Capture the cell that displays the provided text and extract its [X, Y] central coordinate. 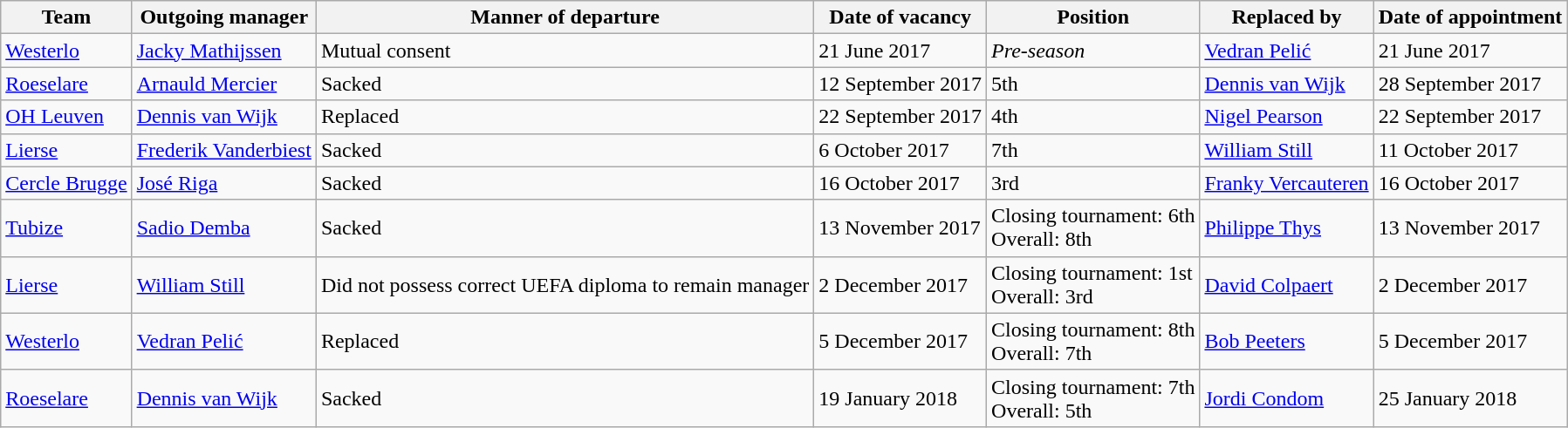
25 January 2018 [1470, 397]
Team [66, 17]
Closing tournament: 8thOverall: 7th [1093, 342]
Manner of departure [565, 17]
David Colpaert [1286, 284]
Jacky Mathijssen [223, 51]
OH Leuven [66, 117]
Jordi Condom [1286, 397]
Closing tournament: 6thOverall: 8th [1093, 228]
4th [1093, 117]
11 October 2017 [1470, 150]
Did not possess correct UEFA diploma to remain manager [565, 284]
Outgoing manager [223, 17]
7th [1093, 150]
Date of vacancy [900, 17]
Philippe Thys [1286, 228]
19 January 2018 [900, 397]
Nigel Pearson [1286, 117]
Franky Vercauteren [1286, 183]
Mutual consent [565, 51]
28 September 2017 [1470, 84]
Position [1093, 17]
Tubize [66, 228]
6 October 2017 [900, 150]
Closing tournament: 1stOverall: 3rd [1093, 284]
Closing tournament: 7thOverall: 5th [1093, 397]
5th [1093, 84]
Arnauld Mercier [223, 84]
Frederik Vanderbiest [223, 150]
Replaced by [1286, 17]
Cercle Brugge [66, 183]
Sadio Demba [223, 228]
Date of appointment [1470, 17]
Pre-season [1093, 51]
José Riga [223, 183]
Bob Peeters [1286, 342]
3rd [1093, 183]
12 September 2017 [900, 84]
